Output the (X, Y) coordinate of the center of the cell containing the given text.  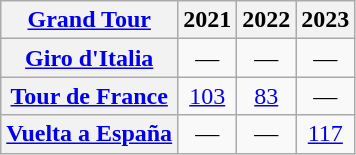
2023 (326, 20)
2021 (208, 20)
117 (326, 134)
Tour de France (90, 96)
Vuelta a España (90, 134)
103 (208, 96)
2022 (266, 20)
Grand Tour (90, 20)
83 (266, 96)
Giro d'Italia (90, 58)
